Provide the (X, Y) coordinate of the cell's center where the given text is located.  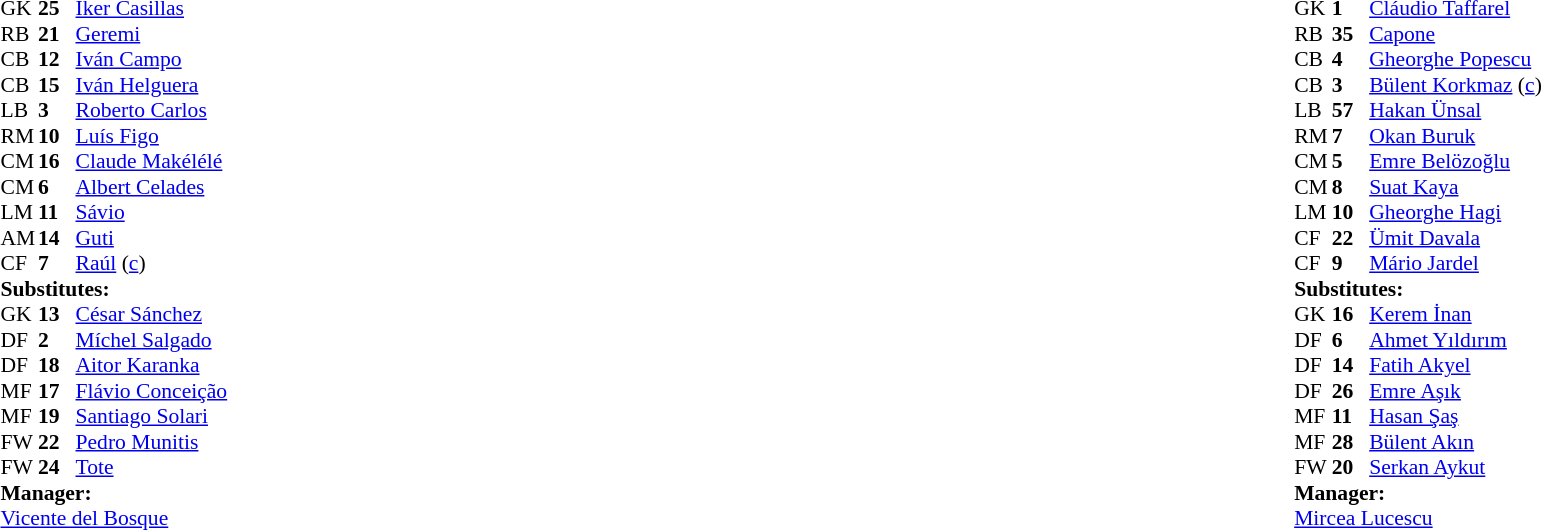
24 (57, 467)
Claude Makélélé (152, 161)
2 (57, 340)
Sávio (152, 213)
18 (57, 365)
28 (1351, 442)
15 (57, 85)
13 (57, 315)
Guti (152, 238)
Roberto Carlos (152, 111)
26 (1351, 391)
Santiago Solari (152, 417)
Tote (152, 467)
Manager: (114, 493)
Aitor Karanka (152, 365)
Iván Helguera (152, 85)
17 (57, 391)
Luís Figo (152, 136)
Pedro Munitis (152, 442)
4 (1351, 59)
19 (57, 417)
5 (1351, 161)
35 (1351, 34)
20 (1351, 467)
Albert Celades (152, 187)
Raúl (c) (152, 263)
21 (57, 34)
9 (1351, 263)
Substitutes: (114, 289)
Míchel Salgado (152, 340)
57 (1351, 111)
César Sánchez (152, 315)
Geremi (152, 34)
Iván Campo (152, 59)
Flávio Conceição (152, 391)
AM (19, 238)
8 (1351, 187)
12 (57, 59)
